Identify which cell holds the provided text, then report its [X, Y] central coordinate. 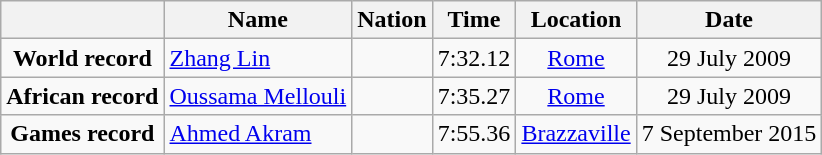
7:35.27 [474, 96]
Brazzaville [576, 134]
Location [576, 20]
Name [258, 20]
World record [82, 58]
Date [729, 20]
7:32.12 [474, 58]
Time [474, 20]
Games record [82, 134]
7 September 2015 [729, 134]
7:55.36 [474, 134]
Nation [392, 20]
Oussama Mellouli [258, 96]
Zhang Lin [258, 58]
African record [82, 96]
Ahmed Akram [258, 134]
